Return the (x, y) coordinate for the center point of the cell that contains the specified text.  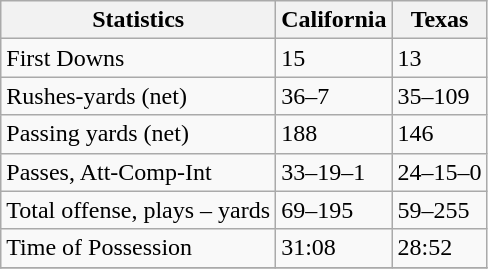
33–19–1 (334, 172)
69–195 (334, 210)
15 (334, 58)
31:08 (334, 248)
59–255 (440, 210)
First Downs (138, 58)
36–7 (334, 96)
Passing yards (net) (138, 134)
24–15–0 (440, 172)
Total offense, plays – yards (138, 210)
35–109 (440, 96)
California (334, 20)
Texas (440, 20)
Time of Possession (138, 248)
146 (440, 134)
Rushes-yards (net) (138, 96)
Passes, Att-Comp-Int (138, 172)
13 (440, 58)
28:52 (440, 248)
Statistics (138, 20)
188 (334, 134)
